Search for the cell housing the specified text and yield its [x, y] center coordinate. 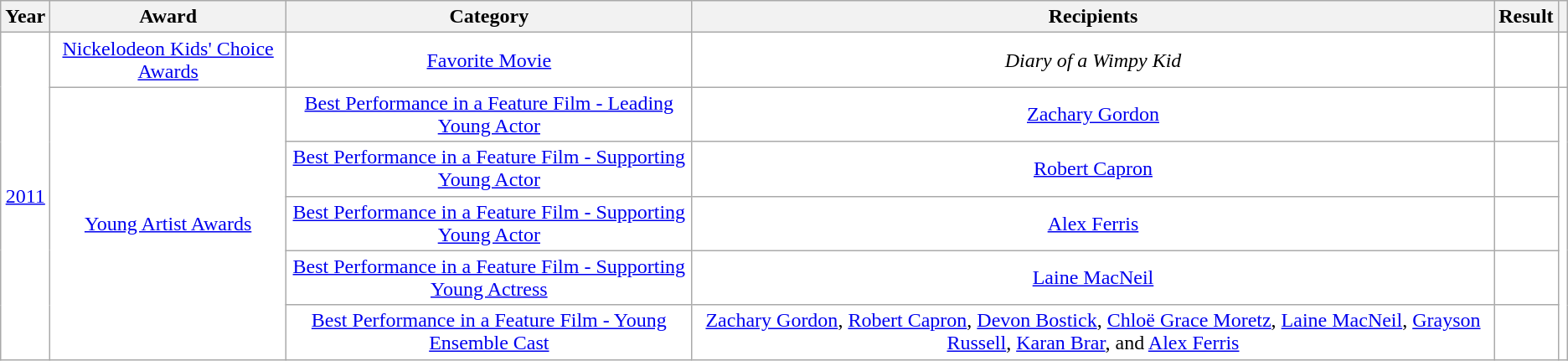
Laine MacNeil [1092, 278]
Alex Ferris [1092, 223]
Year [25, 17]
Best Performance in a Feature Film - Young Ensemble Cast [489, 332]
Nickelodeon Kids' Choice Awards [168, 60]
Category [489, 17]
Diary of a Wimpy Kid [1092, 60]
Recipients [1092, 17]
Robert Capron [1092, 169]
Young Artist Awards [168, 223]
Best Performance in a Feature Film - Supporting Young Actress [489, 278]
2011 [25, 196]
Best Performance in a Feature Film - Leading Young Actor [489, 114]
Zachary Gordon [1092, 114]
Award [168, 17]
Result [1526, 17]
Favorite Movie [489, 60]
Zachary Gordon, Robert Capron, Devon Bostick, Chloë Grace Moretz, Laine MacNeil, Grayson Russell, Karan Brar, and Alex Ferris [1092, 332]
